Determine the (x, y) coordinate at the center of the cell enclosing the given text.  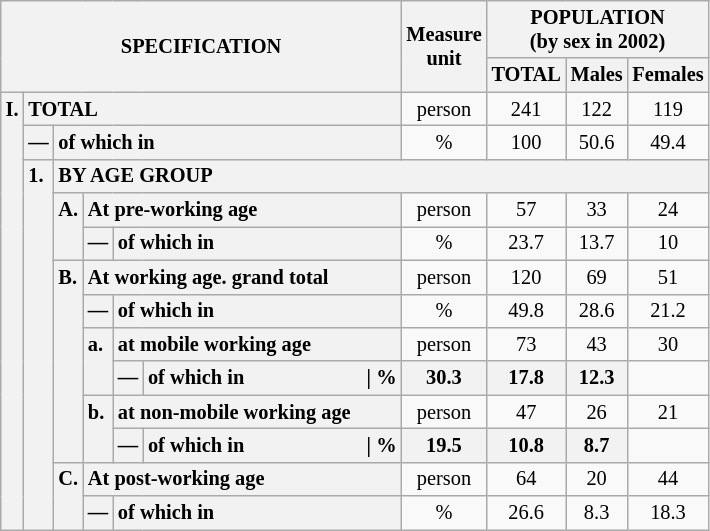
26.6 (526, 513)
B. (68, 361)
Males (597, 75)
44 (668, 479)
a. (98, 360)
49.4 (668, 142)
8.3 (597, 513)
100 (526, 142)
8.7 (597, 445)
73 (526, 344)
17.8 (526, 378)
43 (597, 344)
122 (597, 109)
47 (526, 412)
At pre-working age (242, 210)
1. (38, 344)
69 (597, 277)
21.2 (668, 311)
C. (68, 496)
20 (597, 479)
30.3 (444, 378)
18.3 (668, 513)
At post-working age (242, 479)
b. (98, 428)
At working age. grand total (242, 277)
A. (68, 226)
10.8 (526, 445)
49.8 (526, 311)
64 (526, 479)
23.7 (526, 243)
at non-mobile working age (257, 412)
241 (526, 109)
19.5 (444, 445)
I. (12, 311)
50.6 (597, 142)
57 (526, 210)
119 (668, 109)
26 (597, 412)
BY AGE GROUP (382, 176)
28.6 (597, 311)
120 (526, 277)
12.3 (597, 378)
Females (668, 75)
Measure unit (444, 46)
33 (597, 210)
24 (668, 210)
at mobile working age (257, 344)
21 (668, 412)
30 (668, 344)
13.7 (597, 243)
51 (668, 277)
SPECIFICATION (202, 46)
10 (668, 243)
POPULATION (by sex in 2002) (598, 29)
